Scan for the cell matching the given text and deliver its [X, Y] coordinate at center. 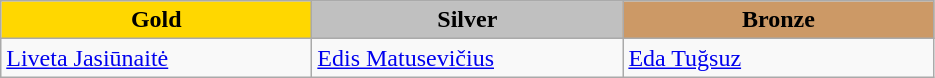
Gold [156, 20]
Edis Matusevičius [468, 58]
Bronze [778, 20]
Silver [468, 20]
Liveta Jasiūnaitė [156, 58]
Eda Tuğsuz [778, 58]
